Extract the [X, Y] coordinate from the center of the cell holding the provided text.  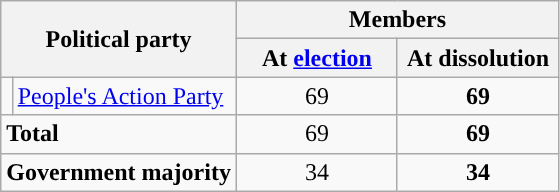
Political party [119, 39]
Government majority [119, 172]
At dissolution [478, 58]
People's Action Party [124, 96]
Total [119, 134]
At election [316, 58]
Members [397, 20]
